Detect which cell encompasses the target text, then output its (X, Y) center coordinate. 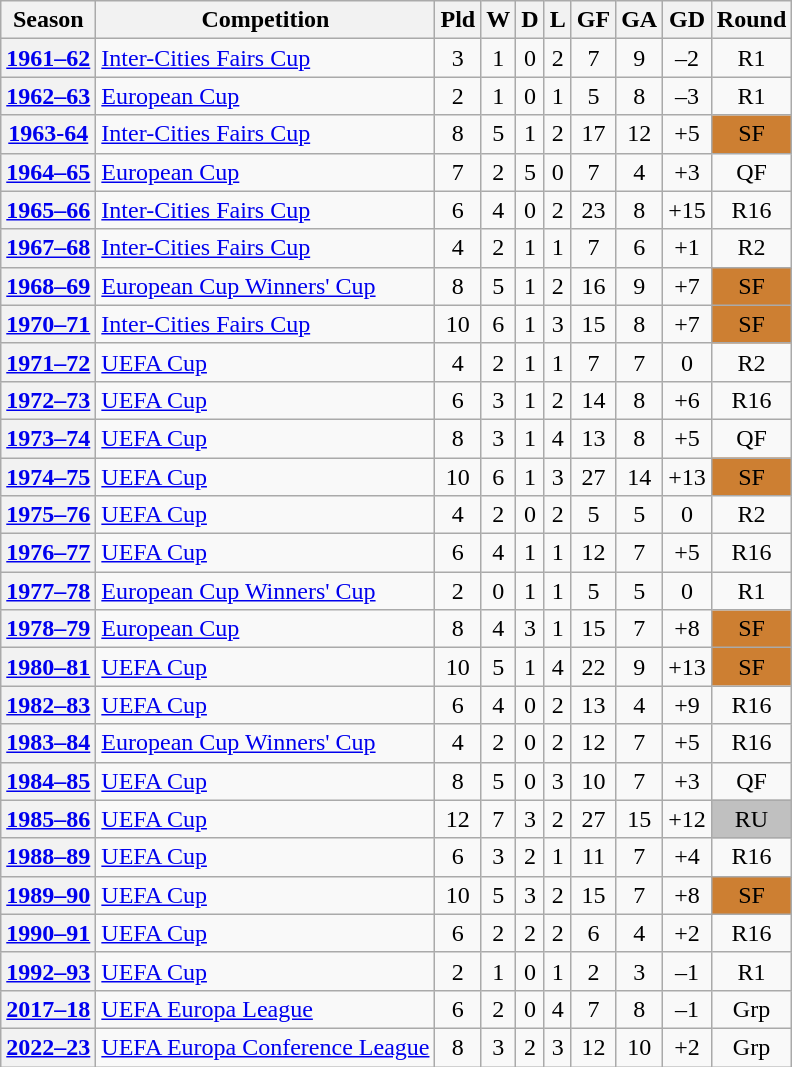
22 (593, 667)
1983–84 (48, 743)
+9 (688, 705)
GF (593, 20)
1978–79 (48, 629)
1982–83 (48, 705)
1977–78 (48, 591)
UEFA Europa League (266, 1009)
Season (48, 20)
1970–71 (48, 324)
Pld (458, 20)
1990–91 (48, 933)
1973–74 (48, 438)
11 (593, 857)
1968–69 (48, 286)
1961–62 (48, 58)
1964–65 (48, 172)
–3 (688, 96)
Round (751, 20)
1985–86 (48, 819)
GA (640, 20)
L (558, 20)
1972–73 (48, 400)
1965–66 (48, 210)
1971–72 (48, 362)
+15 (688, 210)
1976–77 (48, 553)
1989–90 (48, 895)
1975–76 (48, 515)
RU (751, 819)
1988–89 (48, 857)
+4 (688, 857)
2022–23 (48, 1047)
GD (688, 20)
+12 (688, 819)
1984–85 (48, 781)
UEFA Europa Conference League (266, 1047)
1967–68 (48, 248)
23 (593, 210)
–2 (688, 58)
1962–63 (48, 96)
D (530, 20)
Competition (266, 20)
16 (593, 286)
2017–18 (48, 1009)
1992–93 (48, 971)
+1 (688, 248)
+6 (688, 400)
1963-64 (48, 134)
1974–75 (48, 477)
1980–81 (48, 667)
W (498, 20)
17 (593, 134)
